Provide the [X, Y] coordinate of the cell's center where the given text is located.  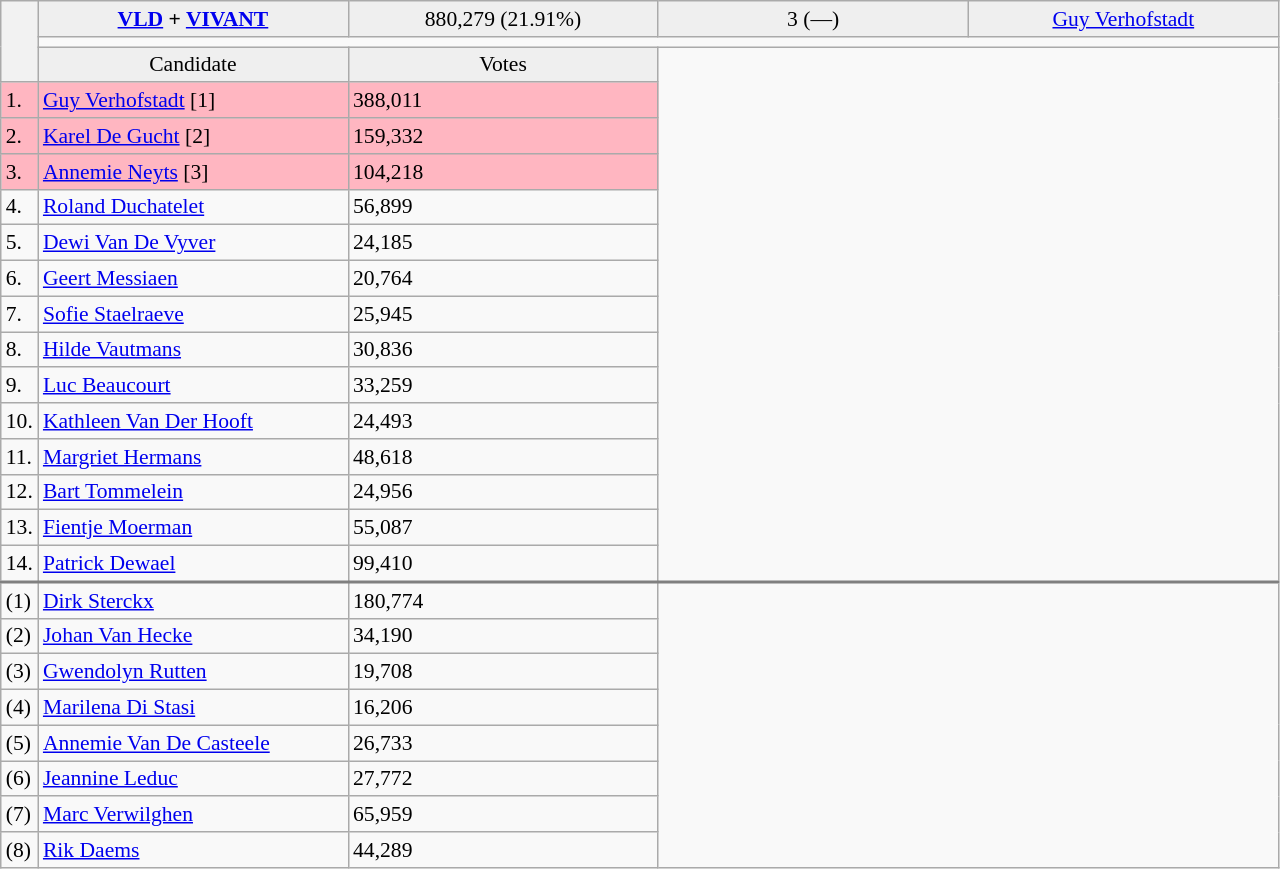
Dewi Van De Vyver [193, 243]
Kathleen Van Der Hooft [193, 421]
9. [20, 386]
VLD + VIVANT [193, 19]
99,410 [503, 564]
Johan Van Hecke [193, 636]
2. [20, 136]
19,708 [503, 672]
6. [20, 279]
(4) [20, 708]
(2) [20, 636]
Roland Duchatelet [193, 207]
104,218 [503, 172]
Bart Tommelein [193, 492]
10. [20, 421]
Dirk Sterckx [193, 600]
44,289 [503, 850]
Marc Verwilghen [193, 815]
Annemie Neyts [3] [193, 172]
Karel De Gucht [2] [193, 136]
16,206 [503, 708]
Margriet Hermans [193, 457]
Fientje Moerman [193, 528]
Geert Messiaen [193, 279]
1. [20, 101]
Hilde Vautmans [193, 350]
3 (—) [813, 19]
Guy Verhofstadt [1] [193, 101]
11. [20, 457]
(1) [20, 600]
8. [20, 350]
180,774 [503, 600]
7. [20, 314]
20,764 [503, 279]
Sofie Staelraeve [193, 314]
Votes [503, 65]
Patrick Dewael [193, 564]
(6) [20, 779]
880,279 (21.91%) [503, 19]
30,836 [503, 350]
Annemie Van De Casteele [193, 743]
(8) [20, 850]
24,493 [503, 421]
3. [20, 172]
Candidate [193, 65]
12. [20, 492]
48,618 [503, 457]
56,899 [503, 207]
55,087 [503, 528]
5. [20, 243]
Luc Beaucourt [193, 386]
65,959 [503, 815]
159,332 [503, 136]
Rik Daems [193, 850]
25,945 [503, 314]
(5) [20, 743]
Jeannine Leduc [193, 779]
4. [20, 207]
(7) [20, 815]
Gwendolyn Rutten [193, 672]
26,733 [503, 743]
27,772 [503, 779]
33,259 [503, 386]
13. [20, 528]
24,956 [503, 492]
388,011 [503, 101]
Marilena Di Stasi [193, 708]
Guy Verhofstadt [1123, 19]
(3) [20, 672]
34,190 [503, 636]
14. [20, 564]
24,185 [503, 243]
